Return (X, Y) of the center of cell containing provided text 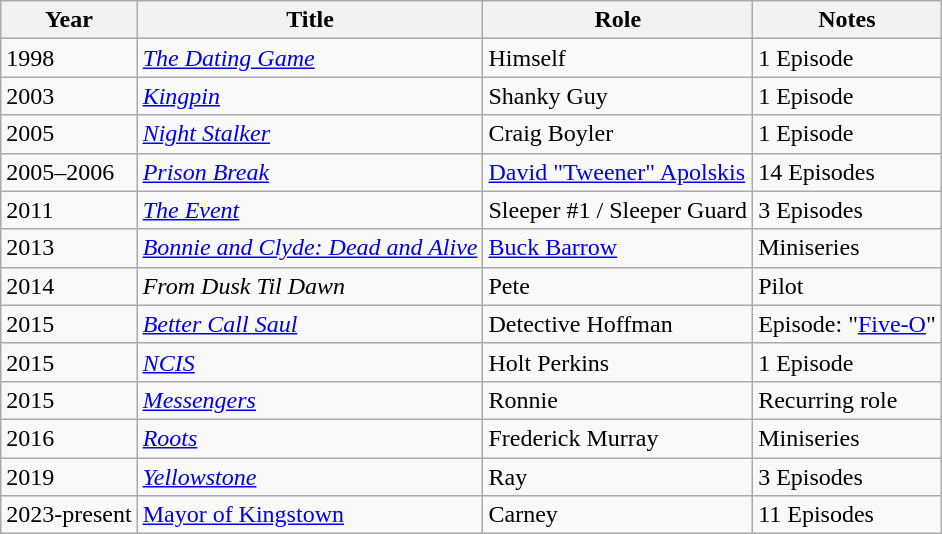
Pilot (848, 286)
Sleeper #1 / Sleeper Guard (618, 210)
Ray (618, 477)
Roots (310, 438)
11 Episodes (848, 515)
Pete (618, 286)
The Dating Game (310, 58)
Yellowstone (310, 477)
Himself (618, 58)
Night Stalker (310, 134)
Better Call Saul (310, 324)
1998 (69, 58)
Ronnie (618, 400)
NCIS (310, 362)
Holt Perkins (618, 362)
Shanky Guy (618, 96)
Notes (848, 20)
2023-present (69, 515)
Frederick Murray (618, 438)
Craig Boyler (618, 134)
Buck Barrow (618, 248)
Recurring role (848, 400)
Title (310, 20)
2016 (69, 438)
Messengers (310, 400)
Role (618, 20)
2019 (69, 477)
2005 (69, 134)
Carney (618, 515)
Year (69, 20)
2005–2006 (69, 172)
Prison Break (310, 172)
Episode: "Five-O" (848, 324)
David "Tweener" Apolskis (618, 172)
From Dusk Til Dawn (310, 286)
Kingpin (310, 96)
2014 (69, 286)
Bonnie and Clyde: Dead and Alive (310, 248)
The Event (310, 210)
14 Episodes (848, 172)
Mayor of Kingstown (310, 515)
2011 (69, 210)
Detective Hoffman (618, 324)
2003 (69, 96)
2013 (69, 248)
